Detect which cell encompasses the target text, then output its [X, Y] center coordinate. 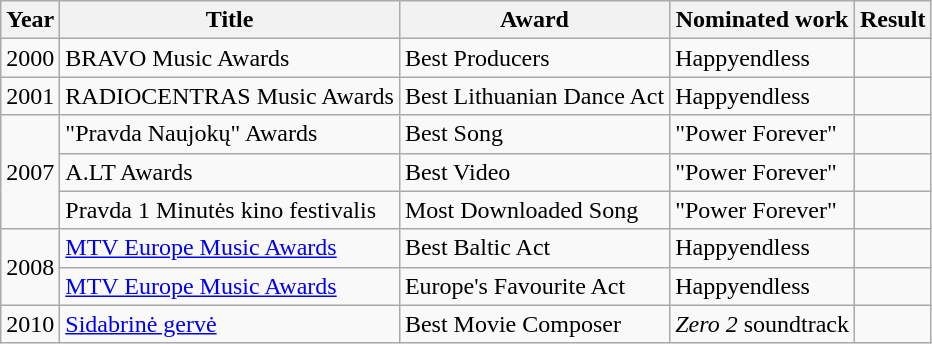
Best Lithuanian Dance Act [534, 96]
Best Movie Composer [534, 324]
Best Baltic Act [534, 248]
Most Downloaded Song [534, 210]
Nominated work [762, 20]
"Pravda Naujokų" Awards [230, 134]
Zero 2 soundtrack [762, 324]
Best Video [534, 172]
Title [230, 20]
2010 [30, 324]
A.LT Awards [230, 172]
2000 [30, 58]
Result [893, 20]
Sidabrinė gervė [230, 324]
Europe's Favourite Act [534, 286]
2007 [30, 172]
Year [30, 20]
RADIOCENTRAS Music Awards [230, 96]
Best Producers [534, 58]
Best Song [534, 134]
BRAVO Music Awards [230, 58]
Award [534, 20]
2008 [30, 267]
Pravda 1 Minutės kino festivalis [230, 210]
2001 [30, 96]
